Detect which cell encompasses the target text, then output its (x, y) center coordinate. 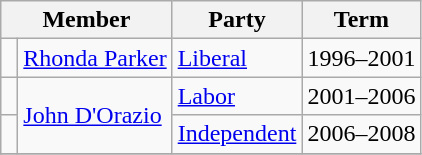
Independent (237, 134)
Rhonda Parker (95, 58)
2006–2008 (362, 134)
Labor (237, 96)
Party (237, 20)
Member (86, 20)
Liberal (237, 58)
1996–2001 (362, 58)
2001–2006 (362, 96)
Term (362, 20)
John D'Orazio (95, 115)
